Provide the [X, Y] coordinate of the cell's center where the given text is located.  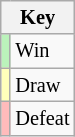
Draw [42, 85]
Defeat [42, 118]
Key [38, 17]
Win [42, 51]
